From the cell containing the given text, extract its center point as (x, y) coordinate. 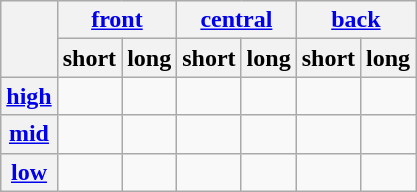
central (236, 20)
high (29, 96)
low (29, 172)
back (356, 20)
mid (29, 134)
front (116, 20)
